Determine the [x, y] coordinate at the center of the cell enclosing the given text.  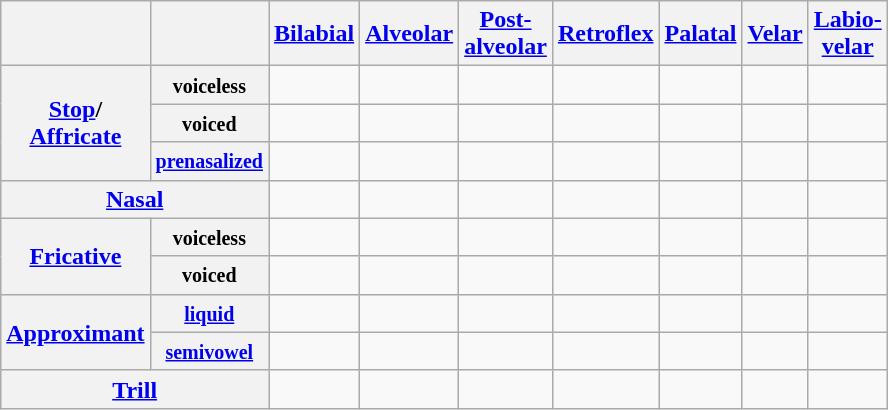
Alveolar [410, 34]
Nasal [135, 199]
liquid [209, 313]
semivowel [209, 351]
Approximant [76, 332]
Retroflex [606, 34]
prenasalized [209, 161]
Palatal [700, 34]
Velar [775, 34]
Stop/Affricate [76, 123]
Fricative [76, 256]
Bilabial [314, 34]
Labio-velar [848, 34]
Post-alveolar [506, 34]
Trill [135, 389]
